Pinpoint the cell where the given text exists, returning its [x, y] midpoint coordinate. 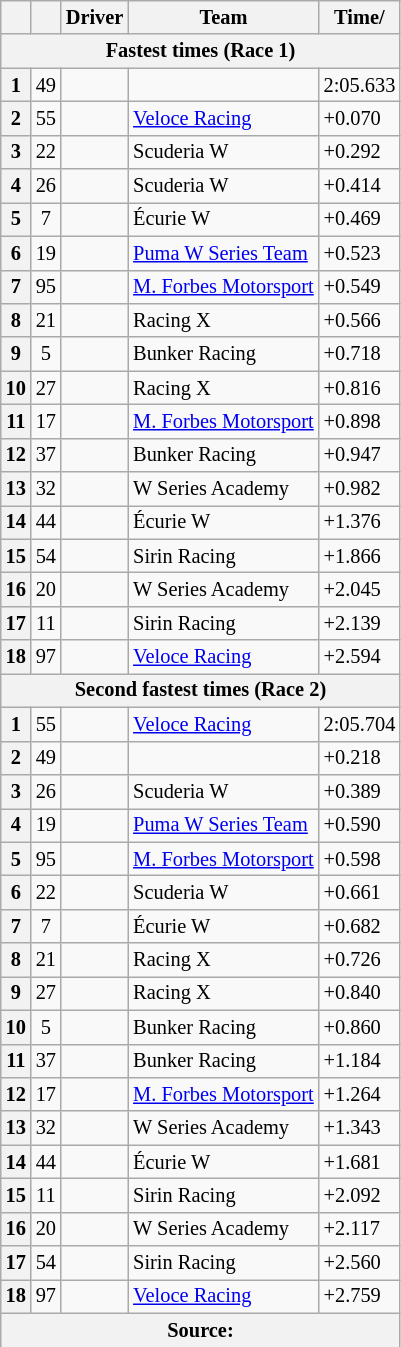
+0.947 [360, 455]
+2.117 [360, 1229]
+1.264 [360, 1094]
+0.070 [360, 118]
+0.590 [360, 825]
+0.598 [360, 859]
Fastest times (Race 1) [200, 51]
+0.218 [360, 758]
+1.376 [360, 522]
+0.718 [360, 354]
+0.682 [360, 926]
+0.816 [360, 388]
Driver [94, 17]
+1.681 [360, 1162]
+0.523 [360, 253]
Time/ [360, 17]
+2.139 [360, 623]
Team [223, 17]
+0.414 [360, 186]
+0.840 [360, 993]
+0.469 [360, 219]
+0.292 [360, 152]
+0.726 [360, 960]
+1.343 [360, 1128]
+2.092 [360, 1195]
+0.389 [360, 791]
+2.759 [360, 1296]
+0.549 [360, 287]
+2.594 [360, 657]
Source: [200, 1330]
+0.661 [360, 892]
+0.982 [360, 489]
+0.898 [360, 421]
Second fastest times (Race 2) [200, 690]
+1.184 [360, 1061]
+2.560 [360, 1263]
+0.566 [360, 320]
2:05.704 [360, 724]
+2.045 [360, 589]
2:05.633 [360, 85]
+1.866 [360, 556]
+0.860 [360, 1027]
